Provide the [x, y] coordinate of the cell's center where the given text is located.  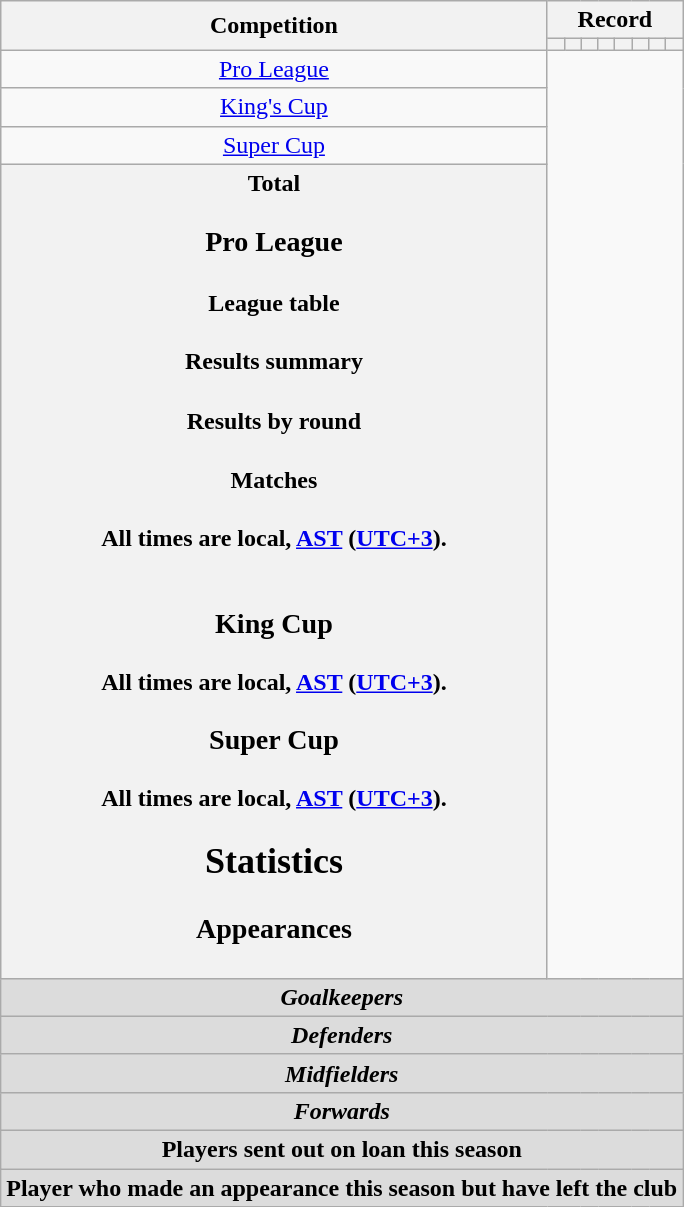
Midfielders [342, 1073]
Goalkeepers [342, 997]
Defenders [342, 1035]
Players sent out on loan this season [342, 1150]
Player who made an appearance this season but have left the club [342, 1188]
King's Cup [274, 107]
Forwards [342, 1111]
Competition [274, 26]
Super Cup [274, 145]
Pro League [274, 69]
Record [615, 20]
